Extract the [x, y] coordinate from the center of the cell holding the provided text.  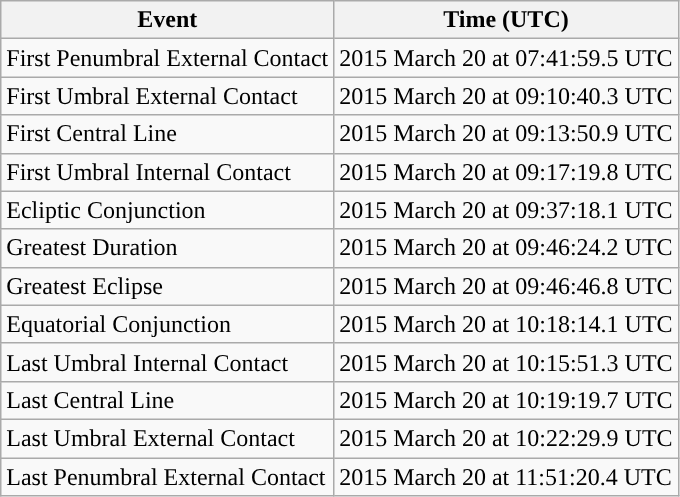
2015 March 20 at 09:17:19.8 UTC [506, 172]
Greatest Eclipse [168, 286]
2015 March 20 at 10:18:14.1 UTC [506, 324]
First Central Line [168, 134]
First Penumbral External Contact [168, 58]
First Umbral External Contact [168, 96]
2015 March 20 at 10:19:19.7 UTC [506, 400]
2015 March 20 at 09:37:18.1 UTC [506, 210]
2015 March 20 at 09:13:50.9 UTC [506, 134]
2015 March 20 at 09:46:46.8 UTC [506, 286]
Last Central Line [168, 400]
First Umbral Internal Contact [168, 172]
2015 March 20 at 09:46:24.2 UTC [506, 248]
Greatest Duration [168, 248]
2015 March 20 at 10:15:51.3 UTC [506, 362]
2015 March 20 at 11:51:20.4 UTC [506, 477]
2015 March 20 at 07:41:59.5 UTC [506, 58]
Ecliptic Conjunction [168, 210]
Event [168, 20]
Last Penumbral External Contact [168, 477]
Last Umbral External Contact [168, 438]
2015 March 20 at 10:22:29.9 UTC [506, 438]
Time (UTC) [506, 20]
Equatorial Conjunction [168, 324]
2015 March 20 at 09:10:40.3 UTC [506, 96]
Last Umbral Internal Contact [168, 362]
